Scan for the cell matching the given text and deliver its [X, Y] coordinate at center. 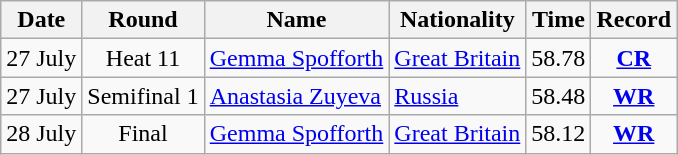
Date [42, 20]
28 July [42, 134]
Name [296, 20]
Time [558, 20]
Final [143, 134]
58.48 [558, 96]
Russia [458, 96]
Round [143, 20]
Record [634, 20]
Heat 11 [143, 58]
58.78 [558, 58]
Anastasia Zuyeva [296, 96]
58.12 [558, 134]
CR [634, 58]
Semifinal 1 [143, 96]
Nationality [458, 20]
